Output the (x, y) coordinate of the center of the cell containing the given text.  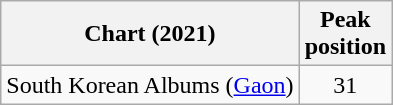
South Korean Albums (Gaon) (150, 85)
Chart (2021) (150, 34)
Peakposition (345, 34)
31 (345, 85)
